Determine the [X, Y] coordinate at the center of the cell enclosing the given text.  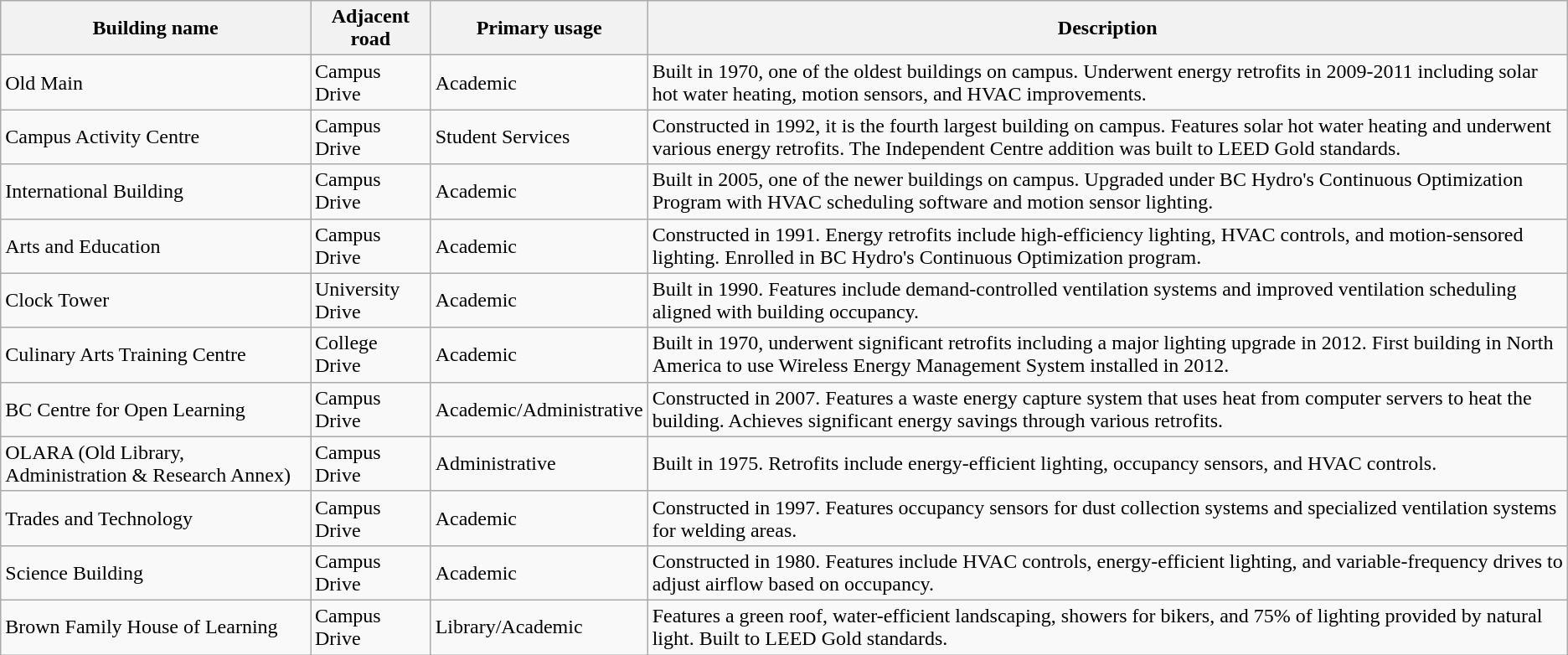
College Drive [370, 355]
Student Services [539, 137]
BC Centre for Open Learning [156, 409]
Constructed in 1997. Features occupancy sensors for dust collection systems and specialized ventilation systems for welding areas. [1107, 518]
Built in 1990. Features include demand-controlled ventilation systems and improved ventilation scheduling aligned with building occupancy. [1107, 300]
Brown Family House of Learning [156, 627]
Science Building [156, 573]
Administrative [539, 464]
International Building [156, 191]
Clock Tower [156, 300]
Features a green roof, water-efficient landscaping, showers for bikers, and 75% of lighting provided by natural light. Built to LEED Gold standards. [1107, 627]
Academic/Administrative [539, 409]
Primary usage [539, 28]
Library/Academic [539, 627]
Trades and Technology [156, 518]
Description [1107, 28]
Constructed in 1980. Features include HVAC controls, energy-efficient lighting, and variable-frequency drives to adjust airflow based on occupancy. [1107, 573]
Building name [156, 28]
Built in 1975. Retrofits include energy-efficient lighting, occupancy sensors, and HVAC controls. [1107, 464]
Campus Activity Centre [156, 137]
University Drive [370, 300]
Arts and Education [156, 246]
Adjacent road [370, 28]
Old Main [156, 82]
Culinary Arts Training Centre [156, 355]
OLARA (Old Library, Administration & Research Annex) [156, 464]
